Search for the cell housing the specified text and yield its (X, Y) center coordinate. 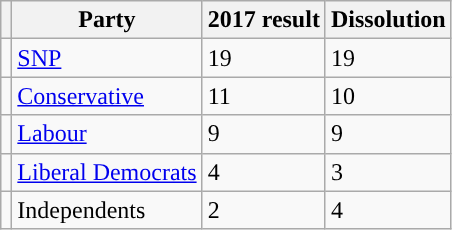
Conservative (107, 96)
11 (264, 96)
10 (388, 96)
3 (388, 172)
Liberal Democrats (107, 172)
Dissolution (388, 20)
Independents (107, 210)
SNP (107, 58)
Party (107, 20)
2017 result (264, 20)
Labour (107, 134)
2 (264, 210)
